Provide the [X, Y] coordinate of the cell's center where the given text is located.  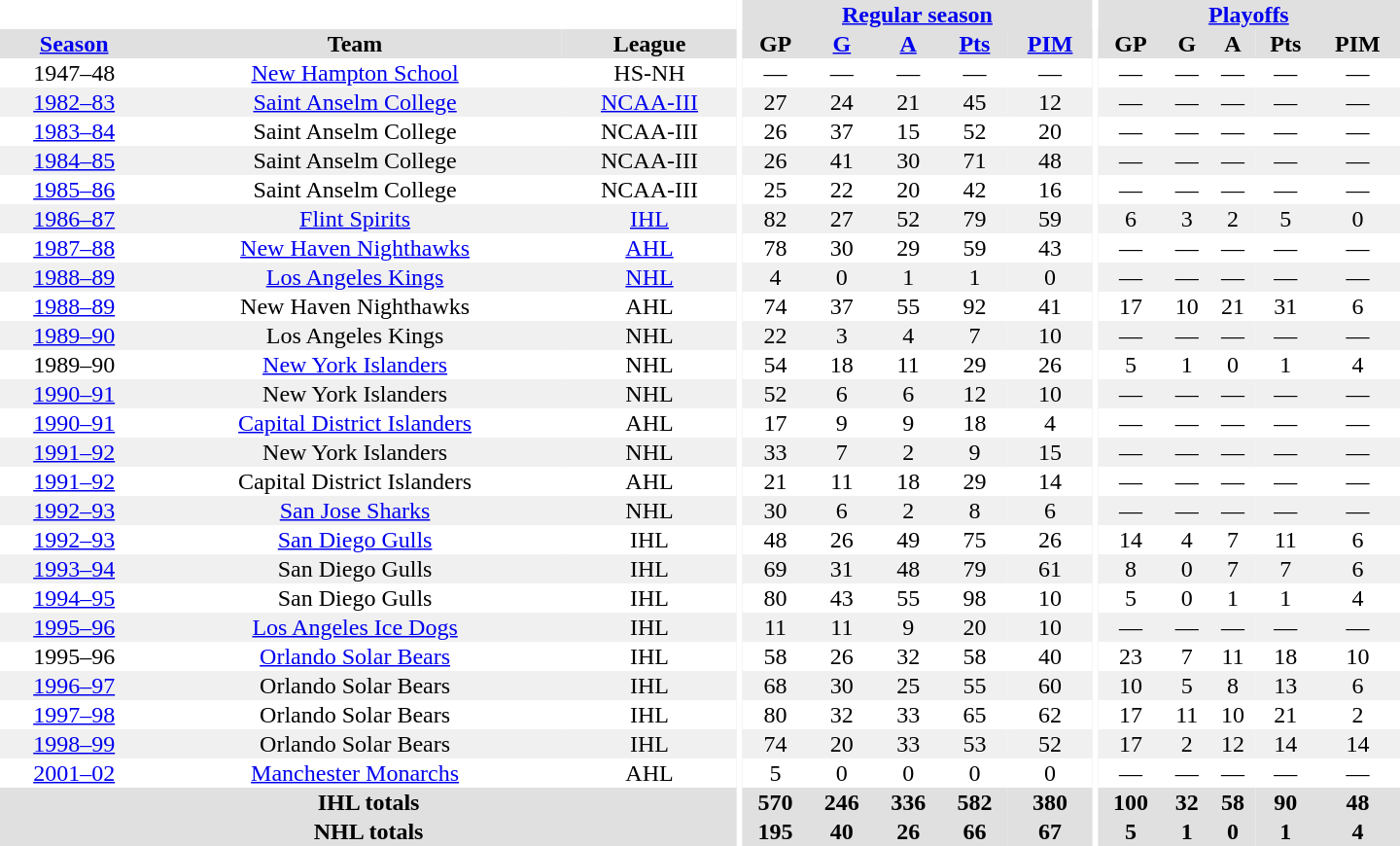
61 [1050, 569]
2001–02 [74, 773]
67 [1050, 831]
24 [842, 102]
Playoffs [1248, 15]
1993–94 [74, 569]
53 [974, 744]
1987–88 [74, 248]
1994–95 [74, 598]
Regular season [917, 15]
1986–87 [74, 219]
65 [974, 715]
1984–85 [74, 160]
71 [974, 160]
66 [974, 831]
54 [775, 365]
42 [974, 190]
13 [1285, 686]
IHL totals [368, 802]
1997–98 [74, 715]
1982–83 [74, 102]
NHL totals [368, 831]
Los Angeles Ice Dogs [354, 627]
92 [974, 306]
1996–97 [74, 686]
HS-NH [649, 73]
62 [1050, 715]
78 [775, 248]
Team [354, 44]
582 [974, 802]
380 [1050, 802]
75 [974, 540]
90 [1285, 802]
98 [974, 598]
60 [1050, 686]
Flint Spirits [354, 219]
Season [74, 44]
82 [775, 219]
246 [842, 802]
195 [775, 831]
New Hampton School [354, 73]
68 [775, 686]
League [649, 44]
16 [1050, 190]
23 [1131, 656]
45 [974, 102]
1947–48 [74, 73]
San Jose Sharks [354, 511]
69 [775, 569]
100 [1131, 802]
336 [908, 802]
Manchester Monarchs [354, 773]
49 [908, 540]
1985–86 [74, 190]
1998–99 [74, 744]
1983–84 [74, 131]
570 [775, 802]
